Scan for the cell matching the given text and deliver its [X, Y] coordinate at center. 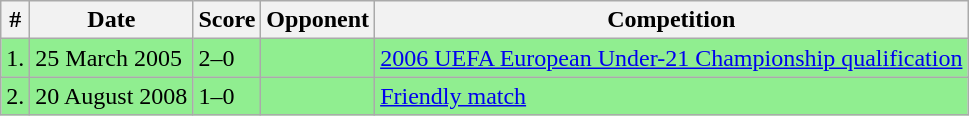
Date [112, 20]
2006 UEFA European Under-21 Championship qualification [672, 58]
20 August 2008 [112, 96]
2. [16, 96]
Friendly match [672, 96]
# [16, 20]
25 March 2005 [112, 58]
2–0 [227, 58]
Opponent [318, 20]
1. [16, 58]
1–0 [227, 96]
Score [227, 20]
Competition [672, 20]
